Identify which cell holds the provided text, then report its (X, Y) central coordinate. 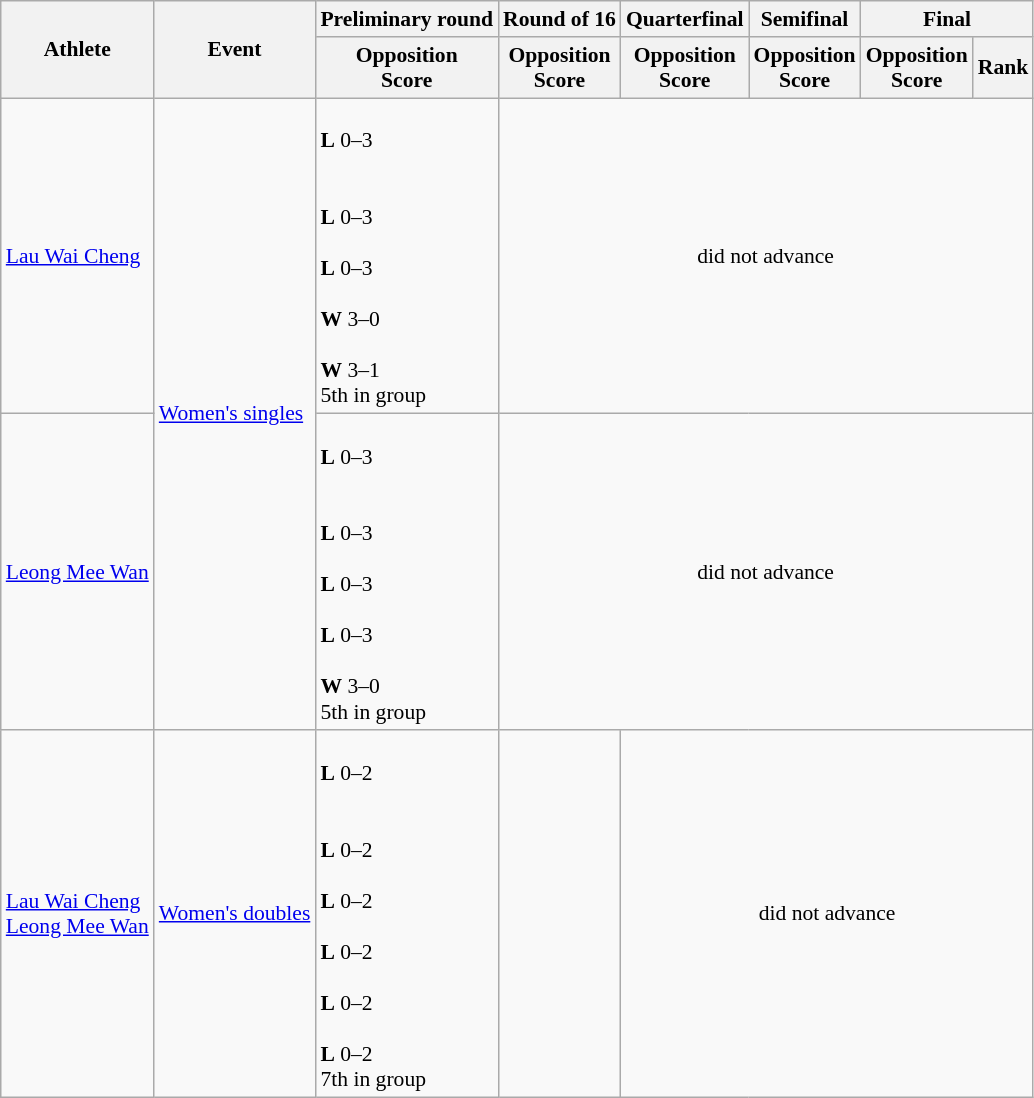
Lau Wai Cheng (78, 256)
L 0–3L 0–3 L 0–3 W 3–0 W 3–15th in group (406, 256)
Quarterfinal (685, 19)
Women's doubles (235, 914)
Lau Wai ChengLeong Mee Wan (78, 914)
Preliminary round (406, 19)
L 0–3L 0–3 L 0–3 L 0–3 W 3–05th in group (406, 572)
Athlete (78, 50)
Leong Mee Wan (78, 572)
Event (235, 50)
Round of 16 (560, 19)
Women's singles (235, 414)
Final (948, 19)
L 0–2L 0–2 L 0–2 L 0–2 L 0–2 L 0–2 7th in group (406, 914)
Semifinal (805, 19)
Rank (1004, 68)
